Output the (X, Y) coordinate of the center of the cell containing the given text.  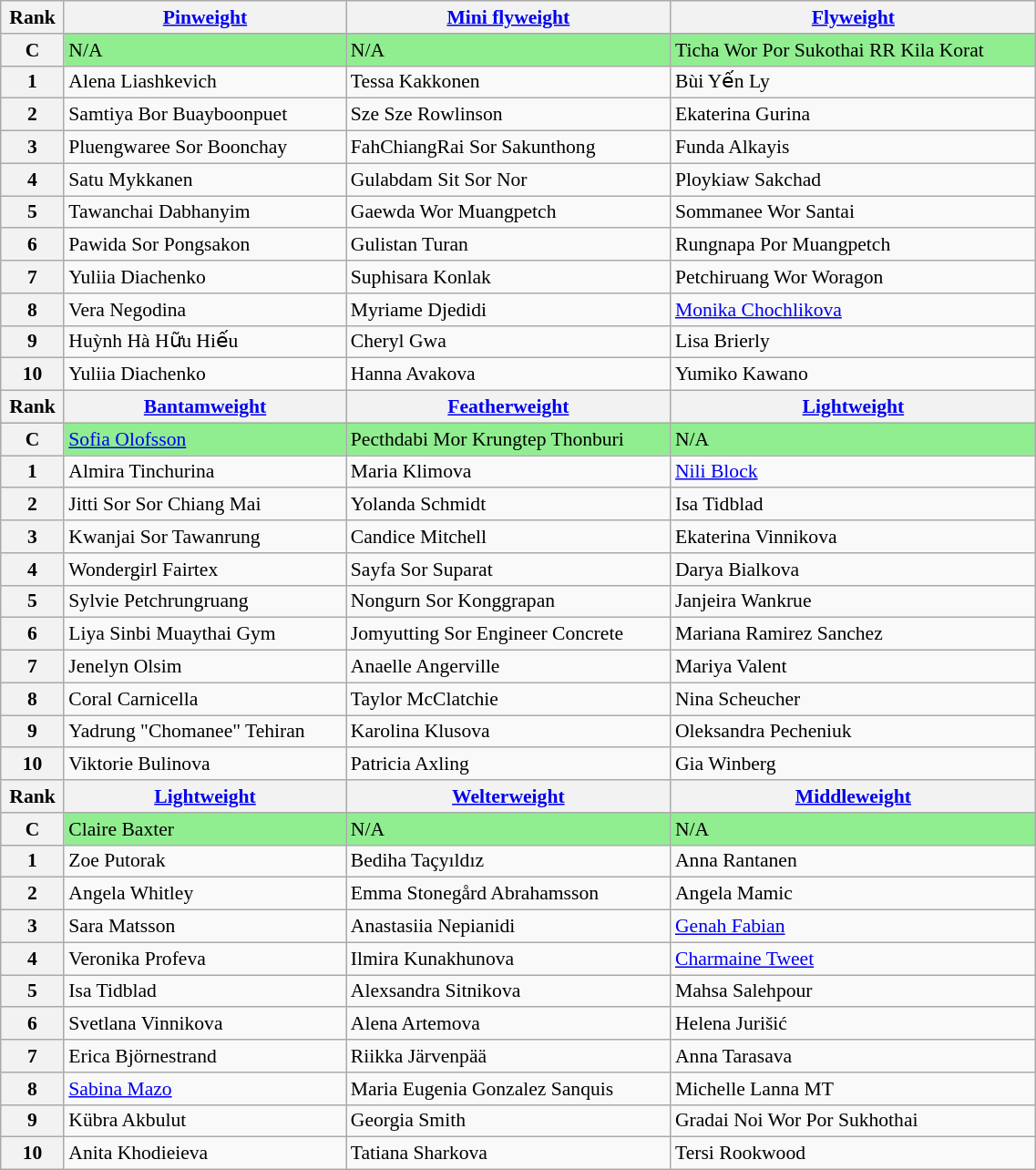
Bediha Taçyıldız (508, 861)
Bantamweight (204, 407)
Pluengwaree Sor Boonchay (204, 148)
Veronika Profeva (204, 959)
Ploykiaw Sakchad (853, 180)
Viktorie Bulinova (204, 765)
Patricia Axling (508, 765)
Emma Stonegård Abrahamsson (508, 894)
Bùi Yến Ly (853, 82)
Yumiko Kawano (853, 375)
Mahsa Salehpour (853, 991)
Karolina Klusova (508, 732)
Nongurn Sor Konggrapan (508, 601)
Angela Mamic (853, 894)
Pecthdabi Mor Krungtep Thonburi (508, 439)
Ilmira Kunakhunova (508, 959)
Anna Tarasava (853, 1056)
Tawanchai Dabhanyim (204, 212)
Sze Sze Rowlinson (508, 115)
Tersi Rookwood (853, 1154)
Sylvie Petchrungruang (204, 601)
Ekaterina Vinnikova (853, 537)
Vera Negodina (204, 310)
Monika Chochlikova (853, 310)
Cheryl Gwa (508, 342)
Sommanee Wor Santai (853, 212)
Sofia Olofsson (204, 439)
Suphisara Konlak (508, 277)
Gradai Noi Wor Por Sukhothai (853, 1121)
Tessa Kakkonen (508, 82)
Funda Alkayis (853, 148)
Satu Mykkanen (204, 180)
Alena Liashkevich (204, 82)
Jomyutting Sor Engineer Concrete (508, 634)
Rungnapa Por Muangpetch (853, 245)
Yolanda Schmidt (508, 505)
Zoe Putorak (204, 861)
Mini flyweight (508, 17)
Nina Scheucher (853, 699)
Huỳnh Hà Hữu Hiếu (204, 342)
Featherweight (508, 407)
Svetlana Vinnikova (204, 1024)
Gulistan Turan (508, 245)
Sabina Mazo (204, 1089)
Pawida Sor Pongsakon (204, 245)
Anna Rantanen (853, 861)
Lisa Brierly (853, 342)
Mariana Ramirez Sanchez (853, 634)
Sara Matsson (204, 927)
Oleksandra Pecheniuk (853, 732)
Sayfa Sor Suparat (508, 570)
Tatiana Sharkova (508, 1154)
Maria Eugenia Gonzalez Sanquis (508, 1089)
Helena Jurišić (853, 1024)
Erica Björnestrand (204, 1056)
Claire Baxter (204, 829)
Gaewda Wor Muangpetch (508, 212)
Anaelle Angerville (508, 667)
Janjeira Wankrue (853, 601)
Gia Winberg (853, 765)
Anastasiia Nepianidi (508, 927)
Mariya Valent (853, 667)
FahChiangRai Sor Sakunthong (508, 148)
Ekaterina Gurina (853, 115)
Jenelyn Olsim (204, 667)
Almira Tinchurina (204, 472)
Pinweight (204, 17)
Georgia Smith (508, 1121)
Candice Mitchell (508, 537)
Yadrung "Chomanee" Tehiran (204, 732)
Nili Block (853, 472)
Angela Whitley (204, 894)
Kwanjai Sor Tawanrung (204, 537)
Charmaine Tweet (853, 959)
Riikka Järvenpää (508, 1056)
Welterweight (508, 796)
Flyweight (853, 17)
Wondergirl Fairtex (204, 570)
Michelle Lanna MT (853, 1089)
Petchiruang Wor Woragon (853, 277)
Hanna Avakova (508, 375)
Liya Sinbi Muaythai Gym (204, 634)
Jitti Sor Sor Chiang Mai (204, 505)
Taylor McClatchie (508, 699)
Coral Carnicella (204, 699)
Anita Khodieieva (204, 1154)
Alena Artemova (508, 1024)
Kübra Akbulut (204, 1121)
Samtiya Bor Buayboonpuet (204, 115)
Middleweight (853, 796)
Alexsandra Sitnikova (508, 991)
Myriame Djedidi (508, 310)
Ticha Wor Por Sukothai RR Kila Korat (853, 50)
Darya Bialkova (853, 570)
Maria Klimova (508, 472)
Gulabdam Sit Sor Nor (508, 180)
Genah Fabian (853, 927)
